Find where the given text appears and provide that cell's center as [x, y] coordinate. 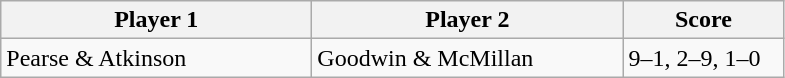
Player 1 [156, 20]
Pearse & Atkinson [156, 58]
Player 2 [468, 20]
9–1, 2–9, 1–0 [704, 58]
Goodwin & McMillan [468, 58]
Score [704, 20]
